Output the (X, Y) coordinate of the center of the cell containing the given text.  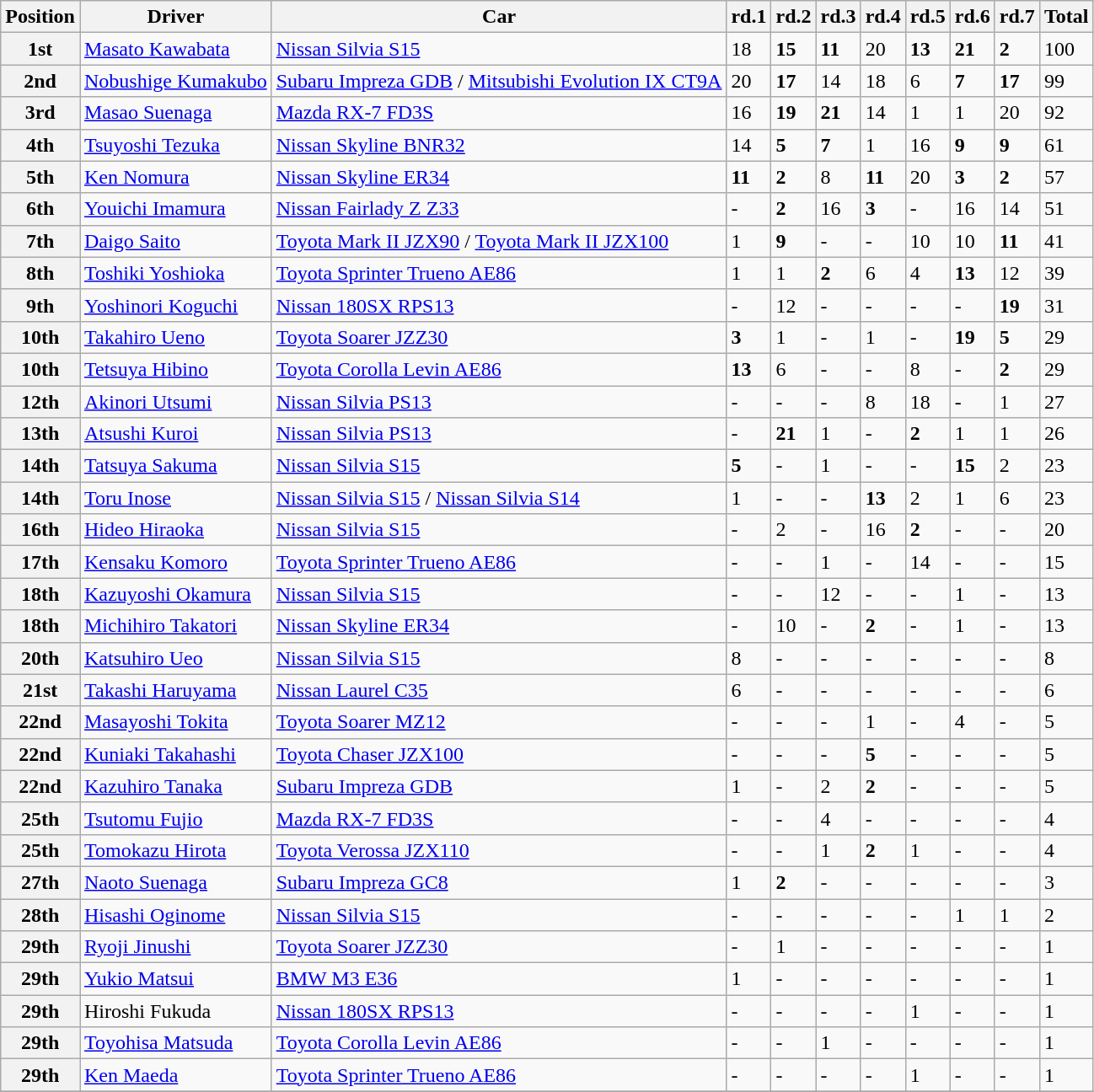
Youichi Imamura (175, 209)
rd.3 (838, 17)
Subaru Impreza GDB (499, 786)
7th (40, 241)
20th (40, 658)
Hideo Hiraoka (175, 530)
Toshiki Yoshioka (175, 273)
Tomokazu Hirota (175, 850)
4th (40, 145)
Toyota Mark II JZX90 / Toyota Mark II JZX100 (499, 241)
3rd (40, 113)
61 (1066, 145)
Kensaku Komoro (175, 562)
28th (40, 914)
Position (40, 17)
16th (40, 530)
21st (40, 690)
rd.2 (794, 17)
Hiroshi Fukuda (175, 1011)
39 (1066, 273)
Nissan Laurel C35 (499, 690)
Toyota Verossa JZX110 (499, 850)
Toru Inose (175, 498)
Tatsuya Sakuma (175, 466)
Total (1066, 17)
Car (499, 17)
92 (1066, 113)
Kazuyoshi Okamura (175, 594)
rd.1 (748, 17)
rd.5 (927, 17)
1st (40, 49)
6th (40, 209)
Kazuhiro Tanaka (175, 786)
100 (1066, 49)
Ryoji Jinushi (175, 947)
Ken Maeda (175, 1075)
99 (1066, 81)
Ken Nomura (175, 177)
Toyohisa Matsuda (175, 1043)
Daigo Saito (175, 241)
rd.7 (1016, 17)
12th (40, 402)
Michihiro Takatori (175, 626)
Tsuyoshi Tezuka (175, 145)
26 (1066, 434)
Atsushi Kuroi (175, 434)
27th (40, 882)
Tetsuya Hibino (175, 369)
Nissan Fairlady Z Z33 (499, 209)
Masayoshi Tokita (175, 722)
8th (40, 273)
51 (1066, 209)
9th (40, 305)
BMW M3 E36 (499, 979)
Tsutomu Fujio (175, 818)
Nissan Silvia S15 / Nissan Silvia S14 (499, 498)
Yoshinori Koguchi (175, 305)
Yukio Matsui (175, 979)
57 (1066, 177)
Subaru Impreza GDB / Mitsubishi Evolution IX CT9A (499, 81)
41 (1066, 241)
17th (40, 562)
Takahiro Ueno (175, 337)
Masato Kawabata (175, 49)
Kuniaki Takahashi (175, 754)
Subaru Impreza GC8 (499, 882)
Takashi Haruyama (175, 690)
rd.4 (883, 17)
Masao Suenaga (175, 113)
5th (40, 177)
Driver (175, 17)
2nd (40, 81)
13th (40, 434)
Nobushige Kumakubo (175, 81)
Hisashi Oginome (175, 914)
31 (1066, 305)
Katsuhiro Ueo (175, 658)
27 (1066, 402)
Akinori Utsumi (175, 402)
Naoto Suenaga (175, 882)
Nissan Skyline BNR32 (499, 145)
Toyota Chaser JZX100 (499, 754)
Toyota Soarer MZ12 (499, 722)
rd.6 (973, 17)
